Detect which cell encompasses the target text, then output its (x, y) center coordinate. 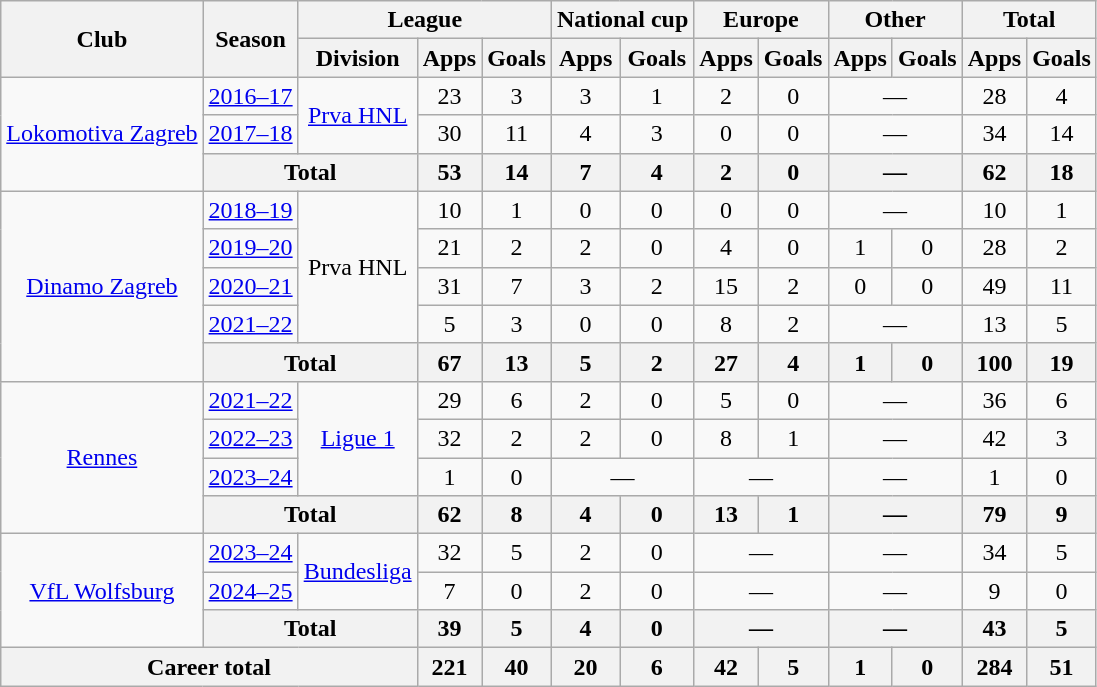
2018–19 (250, 210)
Dinamo Zagreb (102, 286)
67 (449, 362)
20 (585, 667)
2019–20 (250, 248)
VfL Wolfsburg (102, 591)
21 (449, 248)
18 (1062, 172)
Other (895, 20)
27 (726, 362)
Season (250, 39)
15 (726, 286)
221 (449, 667)
2022–23 (250, 438)
39 (449, 629)
19 (1062, 362)
36 (994, 400)
Ligue 1 (358, 438)
2024–25 (250, 591)
53 (449, 172)
Lokomotiva Zagreb (102, 134)
Division (358, 58)
Bundesliga (358, 572)
2017–18 (250, 134)
National cup (622, 20)
Rennes (102, 457)
79 (994, 515)
Europe (761, 20)
29 (449, 400)
51 (1062, 667)
Career total (209, 667)
49 (994, 286)
League (424, 20)
23 (449, 96)
284 (994, 667)
2020–21 (250, 286)
30 (449, 134)
40 (517, 667)
100 (994, 362)
43 (994, 629)
Club (102, 39)
31 (449, 286)
2016–17 (250, 96)
